Return the [x, y] coordinate for the center point of the cell that contains the specified text.  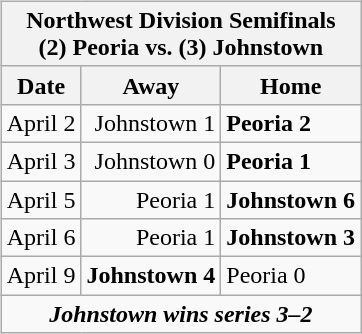
Johnstown 3 [291, 238]
Johnstown 0 [151, 161]
Date [41, 85]
Johnstown wins series 3–2 [180, 314]
Peoria 2 [291, 123]
Johnstown 6 [291, 199]
Northwest Division Semifinals(2) Peoria vs. (3) Johnstown [180, 34]
April 9 [41, 276]
April 5 [41, 199]
Johnstown 1 [151, 123]
Peoria 0 [291, 276]
April 6 [41, 238]
Away [151, 85]
April 2 [41, 123]
Home [291, 85]
April 3 [41, 161]
Johnstown 4 [151, 276]
